Output the (X, Y) coordinate of the center of the cell containing the given text.  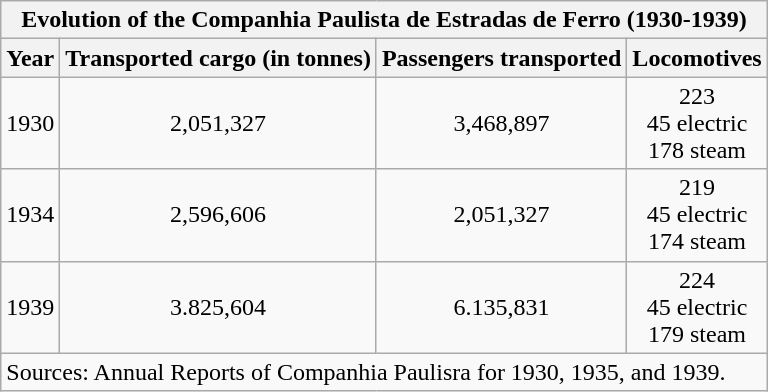
6.135,831 (501, 307)
3.825,604 (218, 307)
3,468,897 (501, 123)
Evolution of the Companhia Paulista de Estradas de Ferro (1930-1939) (384, 20)
1939 (30, 307)
Transported cargo (in tonnes) (218, 58)
22345 electric178 steam (697, 123)
1930 (30, 123)
2,596,606 (218, 215)
1934 (30, 215)
Passengers transported (501, 58)
Sources: Annual Reports of Companhia Paulisra for 1930, 1935, and 1939. (384, 372)
22445 electric179 steam (697, 307)
Locomotives (697, 58)
21945 electric174 steam (697, 215)
Year (30, 58)
